Identify which cell holds the provided text, then report its (x, y) central coordinate. 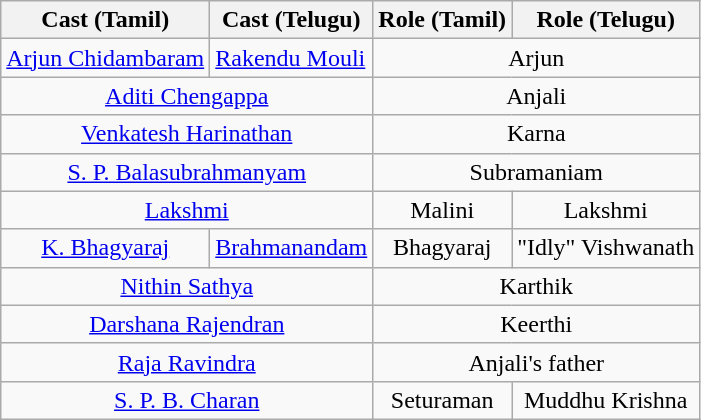
Arjun Chidambaram (106, 58)
"Idly" Vishwanath (606, 248)
Karthik (536, 286)
Anjali (536, 96)
Brahmanandam (292, 248)
Cast (Tamil) (106, 20)
Malini (442, 210)
Bhagyaraj (442, 248)
S. P. B. Charan (187, 400)
Rakendu Mouli (292, 58)
Muddhu Krishna (606, 400)
Anjali's father (536, 362)
Karna (536, 134)
K. Bhagyaraj (106, 248)
Nithin Sathya (187, 286)
Venkatesh Harinathan (187, 134)
Keerthi (536, 324)
Seturaman (442, 400)
Subramaniam (536, 172)
Aditi Chengappa (187, 96)
Darshana Rajendran (187, 324)
Raja Ravindra (187, 362)
S. P. Balasubrahmanyam (187, 172)
Role (Tamil) (442, 20)
Role (Telugu) (606, 20)
Cast (Telugu) (292, 20)
Arjun (536, 58)
